From the cell containing the given text, extract its center point as (x, y) coordinate. 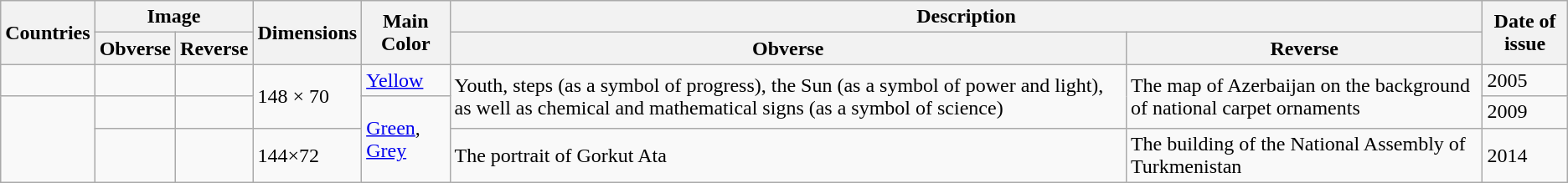
Main Color (405, 33)
Image (174, 17)
Dimensions (307, 33)
Yellow (405, 80)
The building of the National Assembly of Turkmenistan (1304, 155)
Countries (48, 33)
2009 (1524, 112)
2005 (1524, 80)
Green, Grey (405, 139)
Description (967, 17)
Date of issue (1524, 33)
148 × 70 (307, 96)
2014 (1524, 155)
Youth, steps (as a symbol of progress), the Sun (as a symbol of power and light), as well as chemical and mathematical signs (as a symbol of science) (787, 96)
144×72 (307, 155)
The map of Azerbaijan on the background of national carpet ornaments (1304, 96)
The portrait of Gorkut Ata (787, 155)
